Detect which cell encompasses the target text, then output its (X, Y) center coordinate. 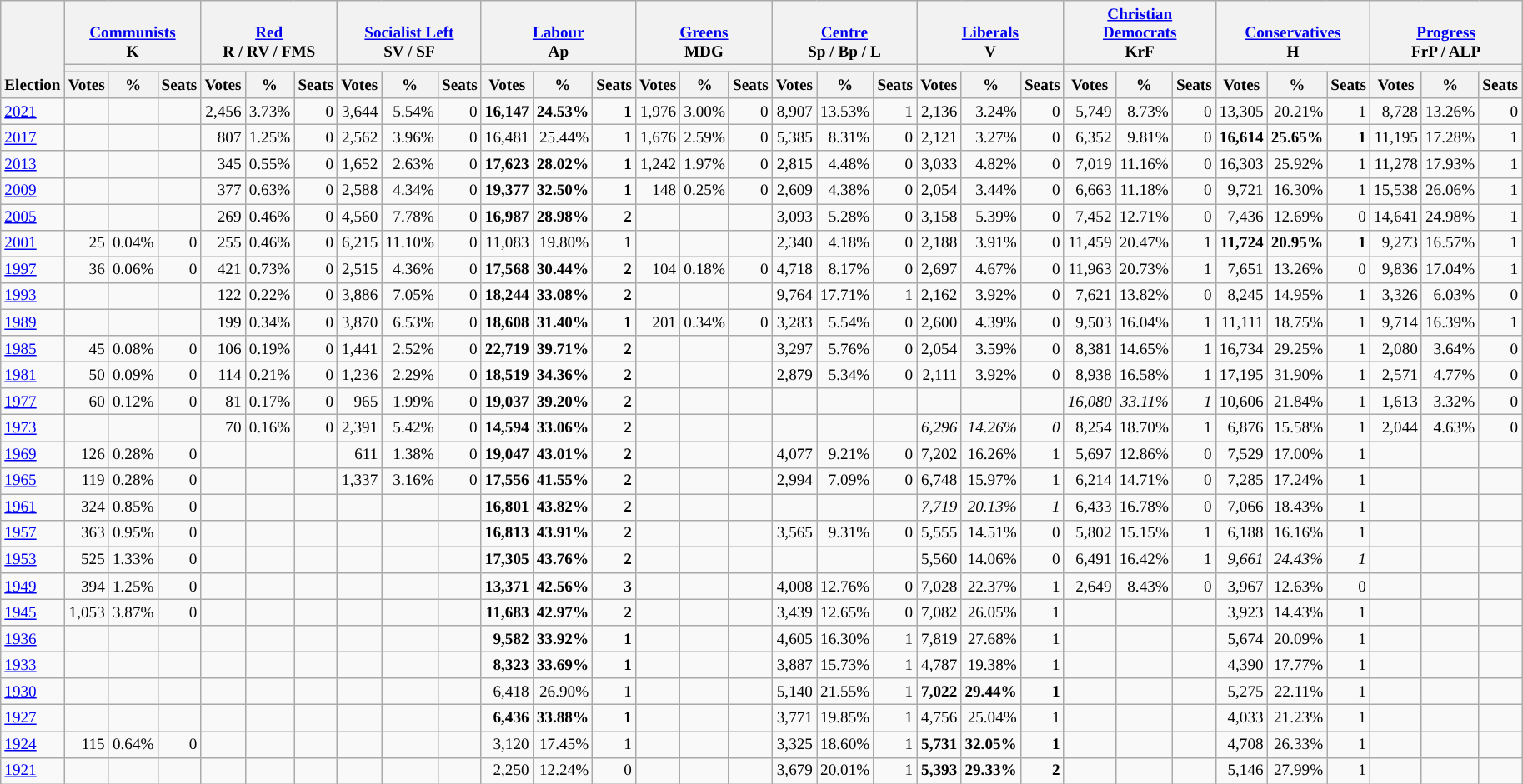
20.01% (845, 771)
7,082 (939, 612)
12.65% (845, 612)
6,352 (1090, 138)
70 (223, 428)
18.75% (1297, 322)
17,623 (507, 164)
4.82% (991, 164)
13,305 (1241, 112)
2,188 (939, 243)
14.43% (1297, 612)
345 (223, 164)
6,436 (507, 718)
6,663 (1090, 191)
3,283 (794, 322)
2,080 (1396, 349)
0.63% (270, 191)
9.81% (1144, 138)
7,028 (939, 587)
81 (223, 402)
20.95% (1297, 243)
3.73% (270, 112)
27.99% (1297, 771)
14.71% (1144, 481)
6,433 (1090, 507)
7,202 (939, 454)
0.12% (133, 402)
1977 (33, 402)
CommunistsK (133, 33)
7,285 (1241, 481)
33.06% (563, 428)
18,608 (507, 322)
5,697 (1090, 454)
2,515 (360, 270)
2,697 (939, 270)
8,381 (1090, 349)
11.16% (1144, 164)
0.18% (705, 270)
2.29% (410, 375)
33.88% (563, 718)
16.78% (1144, 507)
11,195 (1396, 138)
43.82% (563, 507)
394 (87, 587)
17.77% (1297, 665)
16,147 (507, 112)
1,337 (360, 481)
21.23% (1297, 718)
24.98% (1450, 217)
18,519 (507, 375)
4,560 (360, 217)
255 (223, 243)
1965 (33, 481)
0.22% (270, 296)
807 (223, 138)
1,676 (659, 138)
21.84% (1297, 402)
6,418 (507, 692)
8,254 (1090, 428)
17,556 (507, 481)
6,296 (939, 428)
17,305 (507, 560)
2,609 (794, 191)
15.58% (1297, 428)
2021 (33, 112)
20.13% (991, 507)
1957 (33, 533)
7,719 (939, 507)
19,047 (507, 454)
9,836 (1396, 270)
27.68% (991, 639)
33.92% (563, 639)
5,674 (1241, 639)
7,452 (1090, 217)
4.77% (1450, 375)
3,297 (794, 349)
8.73% (1144, 112)
33.69% (563, 665)
34.36% (563, 375)
2,111 (939, 375)
115 (87, 744)
2013 (33, 164)
2,600 (939, 322)
9,661 (1241, 560)
1969 (33, 454)
19.38% (991, 665)
25.04% (991, 718)
26.06% (1450, 191)
5.39% (991, 217)
42.97% (563, 612)
1953 (33, 560)
1,236 (360, 375)
15.97% (991, 481)
32.50% (563, 191)
201 (659, 322)
16.04% (1144, 322)
LabourAp (559, 33)
1,053 (87, 612)
24.43% (1297, 560)
33.08% (563, 296)
6.03% (1450, 296)
2,044 (1396, 428)
114 (223, 375)
12.71% (1144, 217)
269 (223, 217)
29.44% (991, 692)
3.64% (1450, 349)
9,764 (794, 296)
0.85% (133, 507)
11.18% (1144, 191)
3,093 (794, 217)
8,323 (507, 665)
2,162 (939, 296)
12.86% (1144, 454)
2001 (33, 243)
965 (360, 402)
4.38% (845, 191)
2,391 (360, 428)
6,188 (1241, 533)
5,146 (1241, 771)
14,594 (507, 428)
3,967 (1241, 587)
3,870 (360, 322)
3.24% (991, 112)
33.11% (1144, 402)
1927 (33, 718)
17,195 (1241, 375)
8.43% (1144, 587)
122 (223, 296)
11,724 (1241, 243)
7,651 (1241, 270)
421 (223, 270)
1924 (33, 744)
16,734 (1241, 349)
7,019 (1090, 164)
1981 (33, 375)
20.21% (1297, 112)
18,244 (507, 296)
5.76% (845, 349)
5,140 (794, 692)
15.73% (845, 665)
CentreSp / Bp / L (844, 33)
17.04% (1450, 270)
1.33% (133, 560)
4,718 (794, 270)
43.01% (563, 454)
14.06% (991, 560)
3.91% (991, 243)
6,491 (1090, 560)
9,582 (507, 639)
3 (614, 587)
8.17% (845, 270)
126 (87, 454)
0.04% (133, 243)
3.44% (991, 191)
525 (87, 560)
3.16% (410, 481)
18.43% (1297, 507)
1985 (33, 349)
4.34% (410, 191)
36 (87, 270)
611 (360, 454)
11,111 (1241, 322)
7,621 (1090, 296)
5,385 (794, 138)
17.93% (1450, 164)
17.24% (1297, 481)
42.56% (563, 587)
0.16% (270, 428)
18.60% (845, 744)
26.90% (563, 692)
3,158 (939, 217)
14.95% (1297, 296)
RedR / RV / FMS (269, 33)
2009 (33, 191)
7,819 (939, 639)
1989 (33, 322)
3,439 (794, 612)
4,033 (1241, 718)
26.05% (991, 612)
25.92% (1297, 164)
18.70% (1144, 428)
377 (223, 191)
4.63% (1450, 428)
2,136 (939, 112)
1,976 (659, 112)
ChristianDemocratsKrF (1140, 33)
22.11% (1297, 692)
28.02% (563, 164)
45 (87, 349)
7,436 (1241, 217)
2,121 (939, 138)
119 (87, 481)
5,275 (1241, 692)
13,371 (507, 587)
31.40% (563, 322)
17,568 (507, 270)
29.33% (991, 771)
148 (659, 191)
11,083 (507, 243)
3,923 (1241, 612)
12.69% (1297, 217)
2,250 (507, 771)
17.00% (1297, 454)
5,555 (939, 533)
2005 (33, 217)
1936 (33, 639)
19.85% (845, 718)
2,815 (794, 164)
0.95% (133, 533)
29.25% (1297, 349)
24.53% (563, 112)
3,887 (794, 665)
1.38% (410, 454)
0.08% (133, 349)
2,649 (1090, 587)
5.42% (410, 428)
20.47% (1144, 243)
363 (87, 533)
2,994 (794, 481)
3,325 (794, 744)
16,813 (507, 533)
2017 (33, 138)
0.19% (270, 349)
4,008 (794, 587)
11,963 (1090, 270)
7.05% (410, 296)
104 (659, 270)
3,326 (1396, 296)
9,714 (1396, 322)
324 (87, 507)
0.73% (270, 270)
4.67% (991, 270)
20.73% (1144, 270)
6,748 (939, 481)
3.27% (991, 138)
17.28% (1450, 138)
4,390 (1241, 665)
4,708 (1241, 744)
19,377 (507, 191)
21.55% (845, 692)
3.59% (991, 349)
5,802 (1090, 533)
4,077 (794, 454)
8,938 (1090, 375)
39.71% (563, 349)
2.59% (705, 138)
25.65% (1297, 138)
3.87% (133, 612)
31.90% (1297, 375)
16.39% (1450, 322)
1,613 (1396, 402)
30.44% (563, 270)
0.64% (133, 744)
43.91% (563, 533)
1930 (33, 692)
16.16% (1297, 533)
11,683 (507, 612)
7.78% (410, 217)
10,606 (1241, 402)
5.34% (845, 375)
2.63% (410, 164)
7.09% (845, 481)
2,456 (223, 112)
5,560 (939, 560)
2.52% (410, 349)
0.09% (133, 375)
19,037 (507, 402)
2,588 (360, 191)
7,022 (939, 692)
0.55% (270, 164)
6.53% (410, 322)
3,679 (794, 771)
ConservativesH (1292, 33)
3,771 (794, 718)
15.15% (1144, 533)
8,728 (1396, 112)
106 (223, 349)
16,080 (1090, 402)
50 (87, 375)
20.09% (1297, 639)
1921 (33, 771)
3,886 (360, 296)
1949 (33, 587)
41.55% (563, 481)
2,562 (360, 138)
5,731 (939, 744)
4.18% (845, 243)
3,565 (794, 533)
4.39% (991, 322)
14,641 (1396, 217)
16,481 (507, 138)
6,214 (1090, 481)
9.21% (845, 454)
12.76% (845, 587)
16.42% (1144, 560)
39.20% (563, 402)
9.31% (845, 533)
3.32% (1450, 402)
28.98% (563, 217)
Election (33, 50)
16,987 (507, 217)
15,538 (1396, 191)
ProgressFrP / ALP (1446, 33)
13.82% (1144, 296)
0.06% (133, 270)
16.58% (1144, 375)
9,273 (1396, 243)
1945 (33, 612)
4.36% (410, 270)
4,605 (794, 639)
9,503 (1090, 322)
7,066 (1241, 507)
4,756 (939, 718)
1.97% (705, 164)
8.31% (845, 138)
2,571 (1396, 375)
1,441 (360, 349)
199 (223, 322)
16.57% (1450, 243)
3.96% (410, 138)
0.25% (705, 191)
3,033 (939, 164)
12.63% (1297, 587)
2,879 (794, 375)
0.21% (270, 375)
26.33% (1297, 744)
13.53% (845, 112)
17.45% (563, 744)
5,393 (939, 771)
1933 (33, 665)
1,652 (360, 164)
14.26% (991, 428)
1993 (33, 296)
16,801 (507, 507)
14.51% (991, 533)
1,242 (659, 164)
60 (87, 402)
22.37% (991, 587)
1973 (33, 428)
5,749 (1090, 112)
0.17% (270, 402)
19.80% (563, 243)
1997 (33, 270)
Socialist LeftSV / SF (410, 33)
22,719 (507, 349)
11,278 (1396, 164)
7,529 (1241, 454)
5.28% (845, 217)
25 (87, 243)
17.71% (845, 296)
8,245 (1241, 296)
3,644 (360, 112)
25.44% (563, 138)
8,907 (794, 112)
4.48% (845, 164)
11,459 (1090, 243)
LiberalsV (990, 33)
43.76% (563, 560)
16.26% (991, 454)
GreensMDG (704, 33)
2,340 (794, 243)
9,721 (1241, 191)
1961 (33, 507)
14.65% (1144, 349)
3.00% (705, 112)
4,787 (939, 665)
1.99% (410, 402)
32.05% (991, 744)
6,215 (360, 243)
11.10% (410, 243)
3,120 (507, 744)
6,876 (1241, 428)
16,303 (1241, 164)
12.24% (563, 771)
16,614 (1241, 138)
